From the cell containing the given text, extract its center point as [X, Y] coordinate. 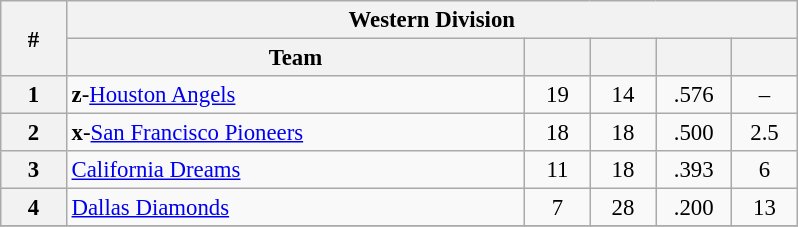
13 [765, 208]
19 [558, 95]
x-San Francisco Pioneers [295, 133]
11 [558, 170]
3 [34, 170]
z-Houston Angels [295, 95]
6 [765, 170]
2.5 [765, 133]
– [765, 95]
.393 [694, 170]
1 [34, 95]
Dallas Diamonds [295, 208]
.200 [694, 208]
.576 [694, 95]
Western Division [432, 20]
.500 [694, 133]
# [34, 38]
2 [34, 133]
28 [622, 208]
California Dreams [295, 170]
14 [622, 95]
7 [558, 208]
4 [34, 208]
Team [295, 58]
